Return (X, Y) of the center of cell containing provided text 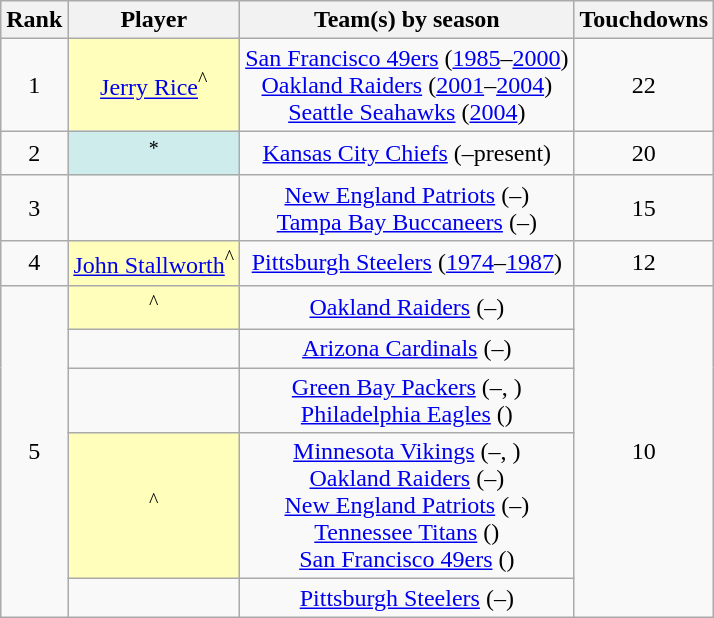
Oakland Raiders (–) (407, 308)
Player (154, 20)
Pittsburgh Steelers (1974–1987) (407, 262)
Minnesota Vikings (–, )Oakland Raiders (–)New England Patriots (–)Tennessee Titans ()San Francisco 49ers () (407, 506)
Rank (34, 20)
San Francisco 49ers (1985–2000)Oakland Raiders (2001–2004)Seattle Seahawks (2004) (407, 85)
1 (34, 85)
Arizona Cardinals (–) (407, 349)
Team(s) by season (407, 20)
5 (34, 451)
10 (644, 451)
2 (34, 154)
4 (34, 262)
22 (644, 85)
Jerry Rice^ (154, 85)
Touchdowns (644, 20)
3 (34, 208)
Pittsburgh Steelers (–) (407, 598)
John Stallworth^ (154, 262)
Green Bay Packers (–, )Philadelphia Eagles () (407, 400)
* (154, 154)
Kansas City Chiefs (–present) (407, 154)
New England Patriots (–)Tampa Bay Buccaneers (–) (407, 208)
15 (644, 208)
12 (644, 262)
20 (644, 154)
